Extract the (x, y) coordinate from the center of the cell holding the provided text.  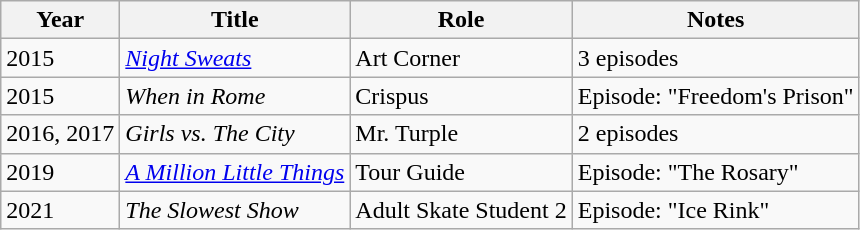
2019 (60, 172)
Episode: "Ice Rink" (716, 210)
Notes (716, 20)
Mr. Turple (461, 134)
Crispus (461, 96)
Art Corner (461, 58)
Role (461, 20)
Title (235, 20)
When in Rome (235, 96)
The Slowest Show (235, 210)
2016, 2017 (60, 134)
Episode: "Freedom's Prison" (716, 96)
Episode: "The Rosary" (716, 172)
2 episodes (716, 134)
Year (60, 20)
A Million Little Things (235, 172)
Night Sweats (235, 58)
2021 (60, 210)
3 episodes (716, 58)
Girls vs. The City (235, 134)
Adult Skate Student 2 (461, 210)
Tour Guide (461, 172)
